Capture the cell that displays the provided text and extract its [x, y] central coordinate. 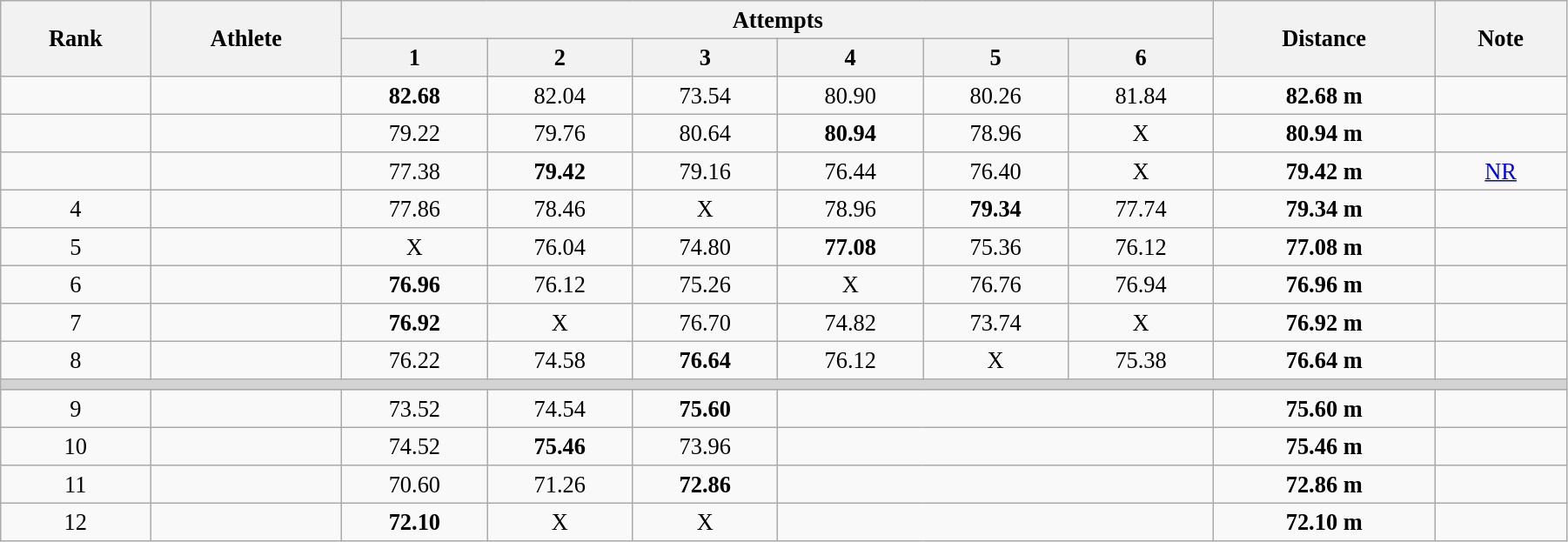
80.94 [851, 133]
76.96 m [1324, 284]
80.94 m [1324, 133]
75.46 [560, 446]
77.08 m [1324, 247]
76.64 [705, 360]
73.54 [705, 95]
80.64 [705, 133]
76.64 m [1324, 360]
75.36 [995, 247]
72.10 m [1324, 522]
7 [76, 323]
11 [76, 485]
77.74 [1142, 209]
79.34 [995, 209]
77.86 [414, 209]
NR [1501, 171]
3 [705, 57]
78.46 [560, 209]
Attempts [778, 19]
79.16 [705, 171]
76.96 [414, 284]
1 [414, 57]
10 [76, 446]
Note [1501, 38]
80.90 [851, 95]
Rank [76, 38]
73.96 [705, 446]
70.60 [414, 485]
76.92 [414, 323]
76.22 [414, 360]
76.40 [995, 171]
75.60 [705, 409]
74.52 [414, 446]
74.58 [560, 360]
74.82 [851, 323]
74.80 [705, 247]
Distance [1324, 38]
8 [76, 360]
75.60 m [1324, 409]
12 [76, 522]
76.04 [560, 247]
76.76 [995, 284]
9 [76, 409]
71.26 [560, 485]
75.38 [1142, 360]
82.68 [414, 95]
75.46 m [1324, 446]
73.52 [414, 409]
76.92 m [1324, 323]
79.22 [414, 133]
82.04 [560, 95]
79.76 [560, 133]
76.44 [851, 171]
72.86 [705, 485]
80.26 [995, 95]
72.86 m [1324, 485]
76.94 [1142, 284]
79.42 m [1324, 171]
79.42 [560, 171]
81.84 [1142, 95]
77.38 [414, 171]
82.68 m [1324, 95]
72.10 [414, 522]
75.26 [705, 284]
73.74 [995, 323]
Athlete [246, 38]
2 [560, 57]
77.08 [851, 247]
76.70 [705, 323]
74.54 [560, 409]
79.34 m [1324, 209]
